Pinpoint the cell where the given text exists, returning its [x, y] midpoint coordinate. 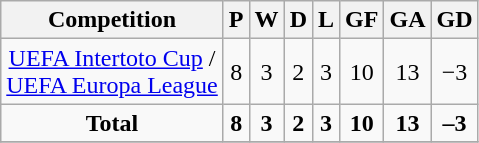
Total [112, 123]
W [266, 20]
L [326, 20]
D [298, 20]
−3 [454, 72]
P [236, 20]
UEFA Intertoto Cup / UEFA Europa League [112, 72]
GA [408, 20]
GD [454, 20]
–3 [454, 123]
GF [362, 20]
Competition [112, 20]
